For the text-containing cell, return its midpoint in (X, Y) coordinate format. 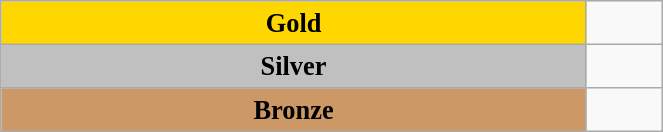
Gold (294, 22)
Silver (294, 66)
Bronze (294, 109)
